For the text-containing cell, return its midpoint in (X, Y) coordinate format. 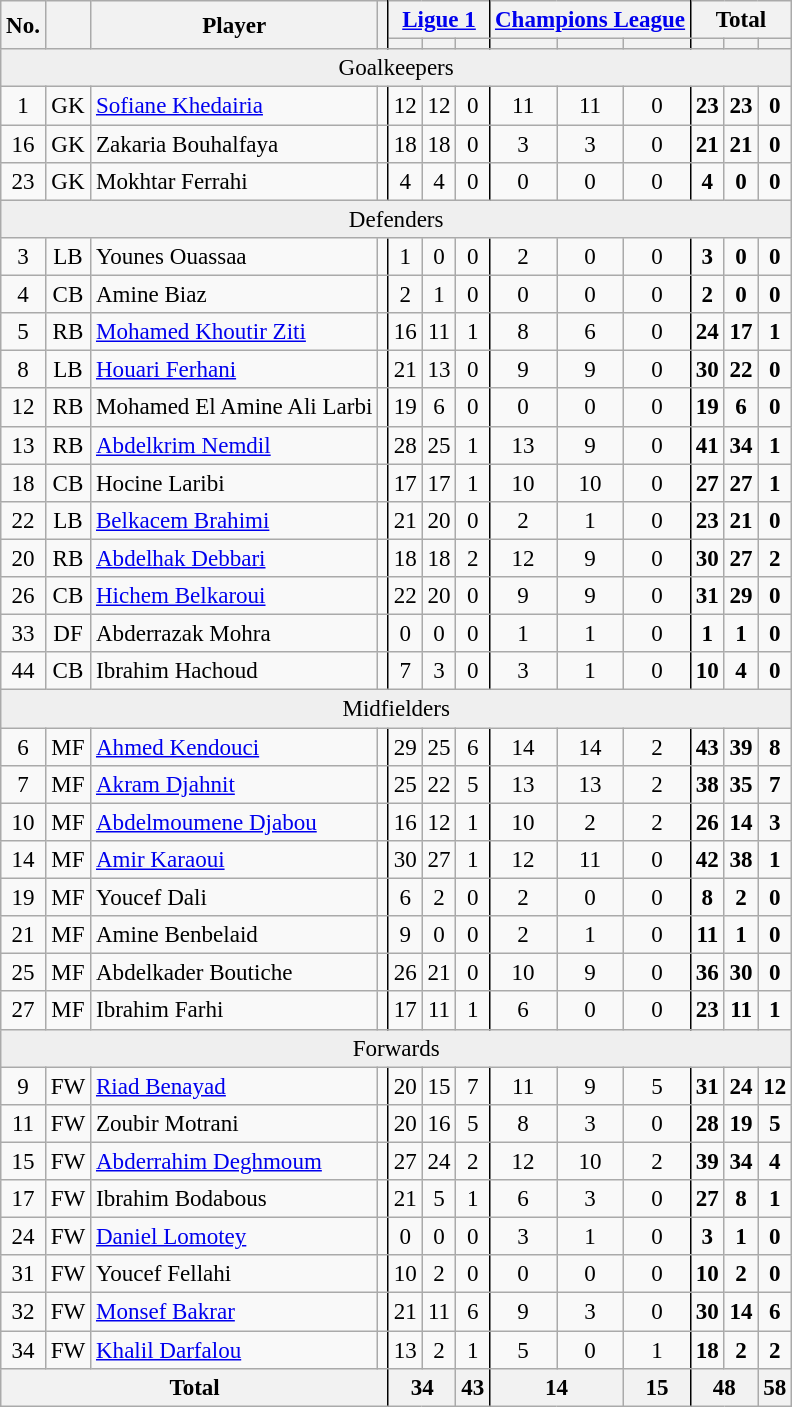
44 (24, 671)
Khalil Darfalou (234, 1350)
Daniel Lomotey (234, 1237)
Youcef Dali (234, 898)
Mokhtar Ferrahi (234, 182)
Zoubir Motrani (234, 1124)
No. (24, 25)
Abdelkrim Nemdil (234, 445)
Mohamed El Amine Ali Larbi (234, 408)
Mohamed Khoutir Ziti (234, 332)
Player (234, 25)
41 (707, 445)
33 (24, 634)
36 (707, 973)
Younes Ouassaa (234, 257)
Riad Benayad (234, 1086)
Midfielders (396, 709)
Ibrahim Hachoud (234, 671)
Abdelkader Boutiche (234, 973)
DF (68, 634)
Ahmed Kendouci (234, 747)
Amine Biaz (234, 295)
Sofiane Khedairia (234, 106)
Belkacem Brahimi (234, 521)
Goalkeepers (396, 68)
Akram Djahnit (234, 785)
Abdelmoumene Djabou (234, 822)
Ibrahim Farhi (234, 1011)
Abderrazak Mohra (234, 634)
Youcef Fellahi (234, 1274)
32 (24, 1312)
Abdelhak Debbari (234, 558)
42 (707, 860)
58 (775, 1388)
Ibrahim Bodabous (234, 1199)
Defenders (396, 219)
Hocine Laribi (234, 483)
Forwards (396, 1048)
Abderrahim Deghmoum (234, 1161)
Houari Ferhani (234, 370)
Monsef Bakrar (234, 1312)
Champions League (590, 20)
Amine Benbelaid (234, 935)
48 (724, 1388)
Amir Karaoui (234, 860)
35 (741, 785)
Zakaria Bouhalfaya (234, 144)
Hichem Belkaroui (234, 596)
Ligue 1 (438, 20)
